Search for the cell housing the specified text and yield its [X, Y] center coordinate. 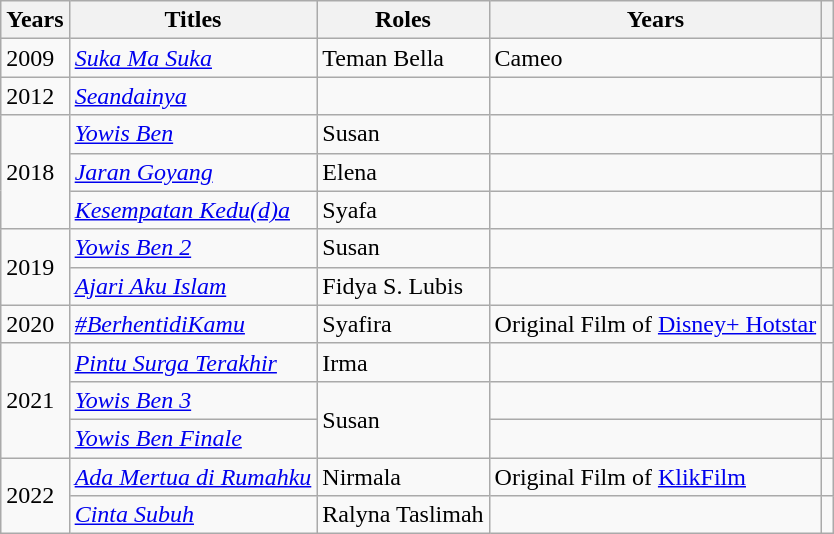
Yowis Ben Finale [193, 438]
Jaran Goyang [193, 172]
Pintu Surga Terakhir [193, 362]
Seandainya [193, 96]
2020 [35, 324]
Original Film of KlikFilm [656, 477]
Teman Bella [403, 58]
2018 [35, 172]
Suka Ma Suka [193, 58]
Titles [193, 20]
Elena [403, 172]
Original Film of Disney+ Hotstar [656, 324]
Irma [403, 362]
Fidya S. Lubis [403, 286]
Cinta Subuh [193, 515]
#BerhentidiKamu [193, 324]
2019 [35, 267]
Yowis Ben 3 [193, 400]
Ajari Aku Islam [193, 286]
Ada Mertua di Rumahku [193, 477]
2012 [35, 96]
2021 [35, 400]
Syafira [403, 324]
Roles [403, 20]
Yowis Ben [193, 134]
Nirmala [403, 477]
Yowis Ben 2 [193, 248]
2009 [35, 58]
Ralyna Taslimah [403, 515]
Syafa [403, 210]
2022 [35, 496]
Cameo [656, 58]
Kesempatan Kedu(d)a [193, 210]
